Output the [X, Y] coordinate of the center of the cell containing the given text.  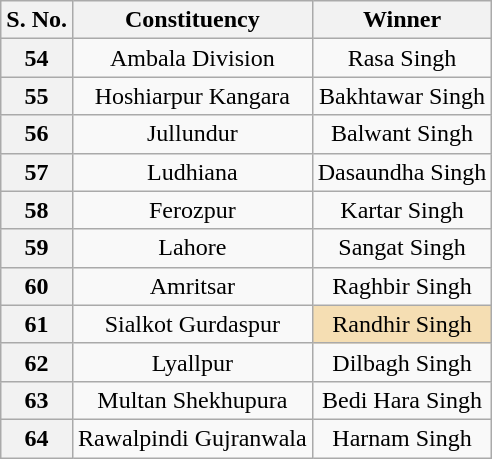
62 [37, 362]
Harnam Singh [402, 438]
56 [37, 134]
Kartar Singh [402, 210]
55 [37, 96]
57 [37, 172]
Raghbir Singh [402, 286]
Ferozpur [192, 210]
Rawalpindi Gujranwala [192, 438]
Dasaundha Singh [402, 172]
Lyallpur [192, 362]
Ludhiana [192, 172]
64 [37, 438]
Hoshiarpur Kangara [192, 96]
61 [37, 324]
Jullundur [192, 134]
S. No. [37, 20]
Sangat Singh [402, 248]
Constituency [192, 20]
60 [37, 286]
Bakhtawar Singh [402, 96]
Winner [402, 20]
Balwant Singh [402, 134]
63 [37, 400]
Amritsar [192, 286]
Bedi Hara Singh [402, 400]
Lahore [192, 248]
58 [37, 210]
Dilbagh Singh [402, 362]
Ambala Division [192, 58]
Rasa Singh [402, 58]
54 [37, 58]
Sialkot Gurdaspur [192, 324]
Randhir Singh [402, 324]
59 [37, 248]
Multan Shekhupura [192, 400]
